Locate the cell with the specified text and output its (x, y) center coordinate. 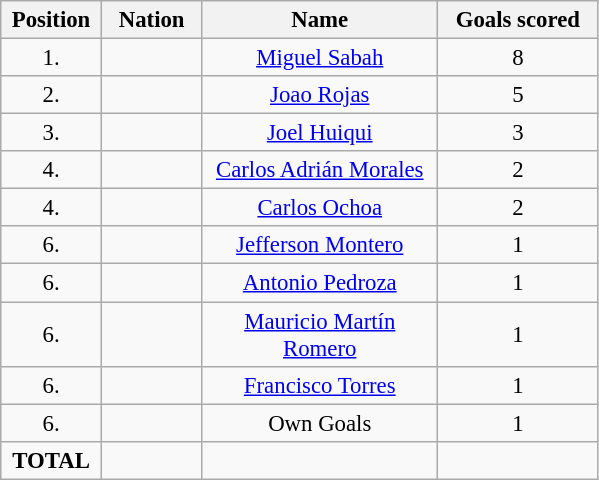
Position (52, 20)
1. (52, 58)
Nation (152, 20)
Antonio Pedroza (320, 283)
Goals scored (518, 20)
2. (52, 95)
Jefferson Montero (320, 245)
Joel Huiqui (320, 133)
Own Goals (320, 423)
3. (52, 133)
Mauricio Martín Romero (320, 334)
Name (320, 20)
8 (518, 58)
3 (518, 133)
5 (518, 95)
Miguel Sabah (320, 58)
Francisco Torres (320, 385)
Carlos Adrián Morales (320, 170)
TOTAL (52, 460)
Carlos Ochoa (320, 208)
Joao Rojas (320, 95)
